Provide the (X, Y) coordinate of the cell's center where the given text is located.  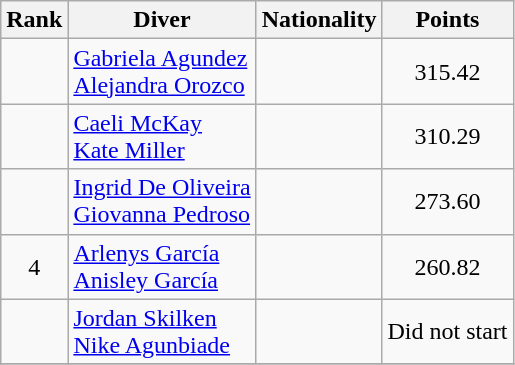
Ingrid De OliveiraGiovanna Pedroso (162, 202)
4 (34, 266)
315.42 (448, 72)
Diver (162, 20)
Jordan SkilkenNike Agunbiade (162, 332)
260.82 (448, 266)
Caeli McKayKate Miller (162, 136)
Points (448, 20)
273.60 (448, 202)
Did not start (448, 332)
Gabriela AgundezAlejandra Orozco (162, 72)
Arlenys GarcíaAnisley García (162, 266)
310.29 (448, 136)
Nationality (319, 20)
Rank (34, 20)
